Extract the (x, y) coordinate from the center of the cell holding the provided text.  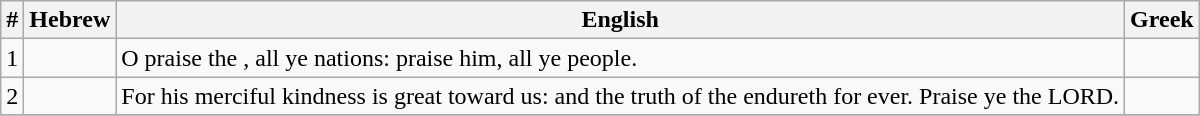
# (12, 20)
O praise the , all ye nations: praise him, all ye people. (620, 58)
2 (12, 96)
Hebrew (70, 20)
1 (12, 58)
English (620, 20)
For his merciful kindness is great toward us: and the truth of the endureth for ever. Praise ye the LORD. (620, 96)
Greek (1162, 20)
